Identify which cell holds the provided text, then report its (X, Y) central coordinate. 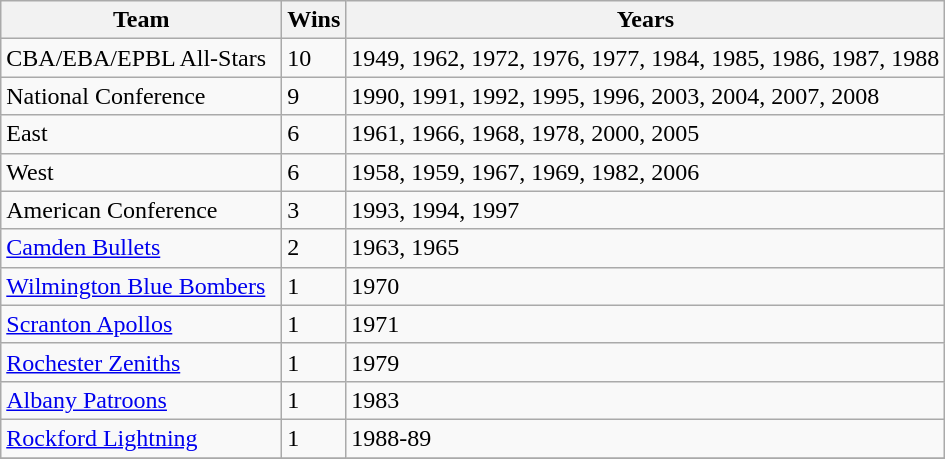
Wilmington Blue Bombers (142, 286)
2 (314, 248)
1990, 1991, 1992, 1995, 1996, 2003, 2004, 2007, 2008 (646, 96)
American Conference (142, 210)
1958, 1959, 1967, 1969, 1982, 2006 (646, 172)
Years (646, 20)
Wins (314, 20)
Rockford Lightning (142, 438)
Team (142, 20)
1949, 1962, 1972, 1976, 1977, 1984, 1985, 1986, 1987, 1988 (646, 58)
Rochester Zeniths (142, 362)
CBA/EBA/EPBL All-Stars (142, 58)
1988-89 (646, 438)
1971 (646, 324)
10 (314, 58)
East (142, 134)
Albany Patroons (142, 400)
West (142, 172)
1963, 1965 (646, 248)
1970 (646, 286)
Camden Bullets (142, 248)
1983 (646, 400)
1961, 1966, 1968, 1978, 2000, 2005 (646, 134)
3 (314, 210)
1979 (646, 362)
National Conference (142, 96)
1993, 1994, 1997 (646, 210)
9 (314, 96)
Scranton Apollos (142, 324)
